Return (X, Y) of the center of cell containing provided text 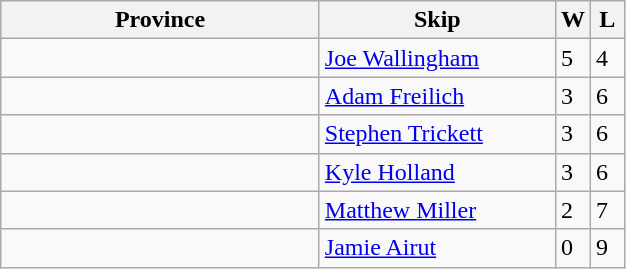
Jamie Airut (437, 248)
Kyle Holland (437, 172)
9 (607, 248)
4 (607, 58)
Matthew Miller (437, 210)
Adam Freilich (437, 96)
0 (572, 248)
Joe Wallingham (437, 58)
L (607, 20)
5 (572, 58)
Skip (437, 20)
2 (572, 210)
Stephen Trickett (437, 134)
Province (160, 20)
7 (607, 210)
W (572, 20)
